Detect which cell encompasses the target text, then output its (x, y) center coordinate. 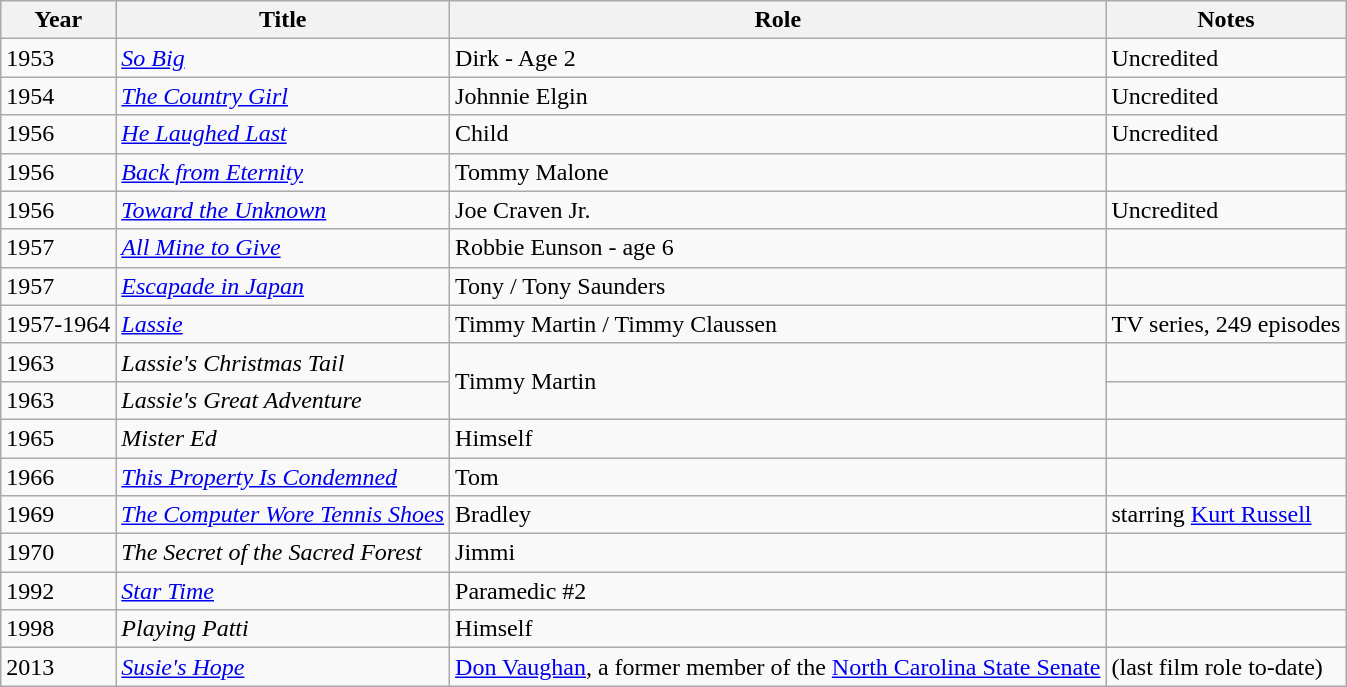
Susie's Hope (283, 667)
Lassie (283, 324)
1998 (58, 629)
Notes (1226, 20)
Paramedic #2 (778, 591)
Jimmi (778, 553)
Lassie's Christmas Tail (283, 362)
Tom (778, 477)
Mister Ed (283, 438)
Child (778, 134)
Joe Craven Jr. (778, 210)
Tony / Tony Saunders (778, 286)
The Secret of the Sacred Forest (283, 553)
Role (778, 20)
1970 (58, 553)
Back from Eternity (283, 172)
Don Vaughan, a former member of the North Carolina State Senate (778, 667)
Dirk - Age 2 (778, 58)
This Property Is Condemned (283, 477)
1992 (58, 591)
He Laughed Last (283, 134)
Playing Patti (283, 629)
So Big (283, 58)
2013 (58, 667)
1969 (58, 515)
1953 (58, 58)
Toward the Unknown (283, 210)
1954 (58, 96)
Lassie's Great Adventure (283, 400)
Robbie Eunson - age 6 (778, 248)
The Computer Wore Tennis Shoes (283, 515)
1957-1964 (58, 324)
1965 (58, 438)
(last film role to-date) (1226, 667)
Star Time (283, 591)
Title (283, 20)
Timmy Martin (778, 381)
Escapade in Japan (283, 286)
TV series, 249 episodes (1226, 324)
Bradley (778, 515)
starring Kurt Russell (1226, 515)
All Mine to Give (283, 248)
The Country Girl (283, 96)
Tommy Malone (778, 172)
Johnnie Elgin (778, 96)
Timmy Martin / Timmy Claussen (778, 324)
1966 (58, 477)
Year (58, 20)
